Provide the (X, Y) coordinate of the cell's center where the given text is located.  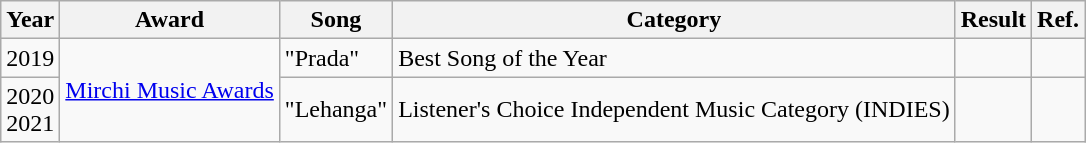
Song (336, 20)
Category (674, 20)
2019 (30, 58)
"Lehanga" (336, 110)
Year (30, 20)
"Prada" (336, 58)
Result (993, 20)
Award (170, 20)
Listener's Choice Independent Music Category (INDIES) (674, 110)
Ref. (1058, 20)
Best Song of the Year (674, 58)
Mirchi Music Awards (170, 90)
20202021 (30, 110)
